Locate the cell with the specified text and output its [X, Y] center coordinate. 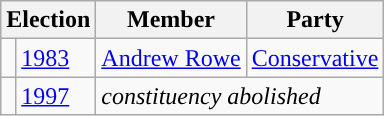
Election [48, 20]
constituency abolished [240, 96]
Member [171, 20]
Party [315, 20]
Andrew Rowe [171, 58]
Conservative [315, 58]
1983 [56, 58]
1997 [56, 96]
